Output the [X, Y] coordinate of the center of the cell containing the given text.  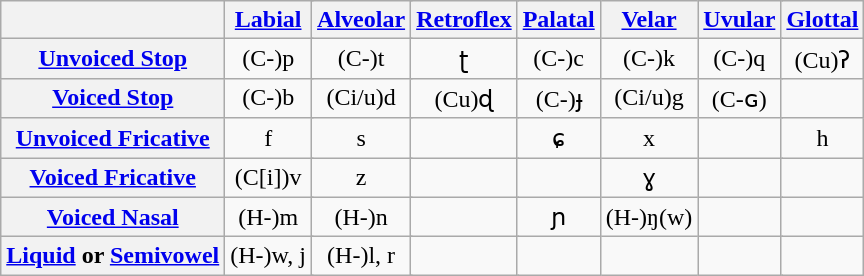
(C-)t [362, 59]
Retroflex [464, 20]
(H-)ŋ(w) [649, 217]
(H-)m [268, 217]
h [822, 138]
(C-)b [268, 98]
Unvoiced Stop [113, 59]
Voiced Nasal [113, 217]
(C-)ɟ [558, 98]
(H-)w, j [268, 256]
Voiced Stop [113, 98]
Glottal [822, 20]
(C-)k [649, 59]
Unvoiced Fricative [113, 138]
(H-)l, r [362, 256]
(H-)n [362, 217]
(Cu)ʔ [822, 59]
(Ci/u)d [362, 98]
s [362, 138]
x [649, 138]
Velar [649, 20]
(C-)q [740, 59]
(Cu)ɖ [464, 98]
(C-ɢ) [740, 98]
z [362, 178]
ɕ [558, 138]
ɲ [558, 217]
Palatal [558, 20]
Alveolar [362, 20]
Labial [268, 20]
ɣ [649, 178]
ʈ [464, 59]
Liquid or Semivowel [113, 256]
Uvular [740, 20]
f [268, 138]
Voiced Fricative [113, 178]
(C-)c [558, 59]
(C[i])v [268, 178]
(Ci/u)g [649, 98]
(C-)p [268, 59]
